Scan for the cell matching the given text and deliver its [x, y] coordinate at center. 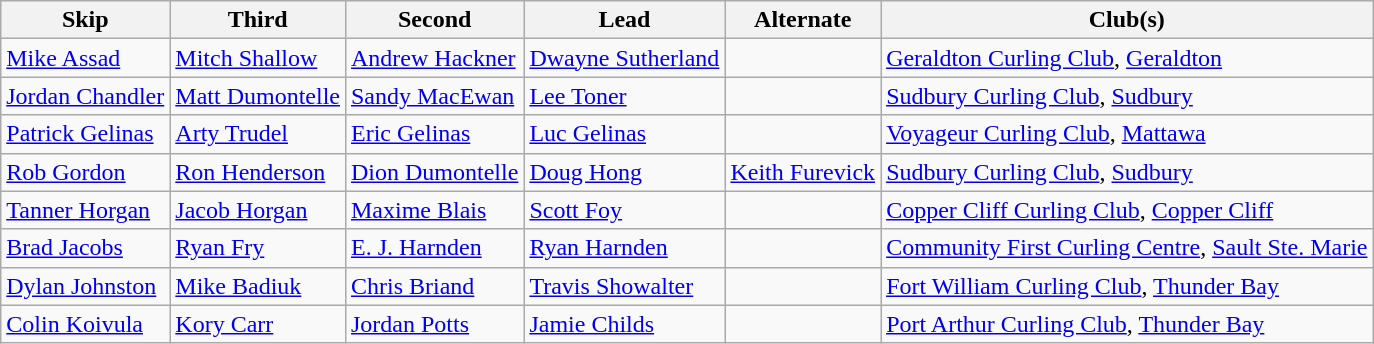
Keith Furevick [803, 172]
Ron Henderson [258, 172]
Sandy MacEwan [434, 96]
Tanner Horgan [86, 210]
Community First Curling Centre, Sault Ste. Marie [1127, 248]
Eric Gelinas [434, 134]
E. J. Harnden [434, 248]
Rob Gordon [86, 172]
Andrew Hackner [434, 58]
Voyageur Curling Club, Mattawa [1127, 134]
Jordan Potts [434, 324]
Chris Briand [434, 286]
Copper Cliff Curling Club, Copper Cliff [1127, 210]
Jordan Chandler [86, 96]
Club(s) [1127, 20]
Jamie Childs [624, 324]
Jacob Horgan [258, 210]
Matt Dumontelle [258, 96]
Mike Assad [86, 58]
Luc Gelinas [624, 134]
Doug Hong [624, 172]
Brad Jacobs [86, 248]
Dylan Johnston [86, 286]
Travis Showalter [624, 286]
Third [258, 20]
Port Arthur Curling Club, Thunder Bay [1127, 324]
Colin Koivula [86, 324]
Mitch Shallow [258, 58]
Lee Toner [624, 96]
Ryan Harnden [624, 248]
Geraldton Curling Club, Geraldton [1127, 58]
Arty Trudel [258, 134]
Second [434, 20]
Skip [86, 20]
Fort William Curling Club, Thunder Bay [1127, 286]
Scott Foy [624, 210]
Kory Carr [258, 324]
Alternate [803, 20]
Dwayne Sutherland [624, 58]
Patrick Gelinas [86, 134]
Mike Badiuk [258, 286]
Lead [624, 20]
Maxime Blais [434, 210]
Dion Dumontelle [434, 172]
Ryan Fry [258, 248]
